Return the (x, y) coordinate for the center point of the cell that contains the specified text.  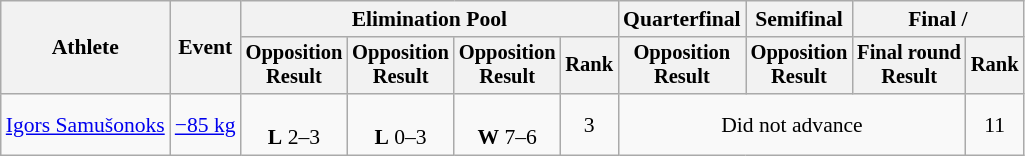
Final / (938, 19)
W 7–6 (508, 124)
Elimination Pool (430, 19)
−85 kg (206, 124)
L 0–3 (400, 124)
Semifinal (800, 19)
L 2–3 (294, 124)
3 (589, 124)
Athlete (86, 48)
11 (995, 124)
Event (206, 48)
Quarterfinal (682, 19)
Did not advance (792, 124)
Final roundResult (909, 66)
Igors Samušonoks (86, 124)
